Extract the [x, y] coordinate from the center of the cell holding the provided text.  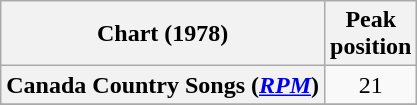
Canada Country Songs (RPM) [163, 85]
Peak position [371, 34]
21 [371, 85]
Chart (1978) [163, 34]
